Find where the given text appears and provide that cell's center as (x, y) coordinate. 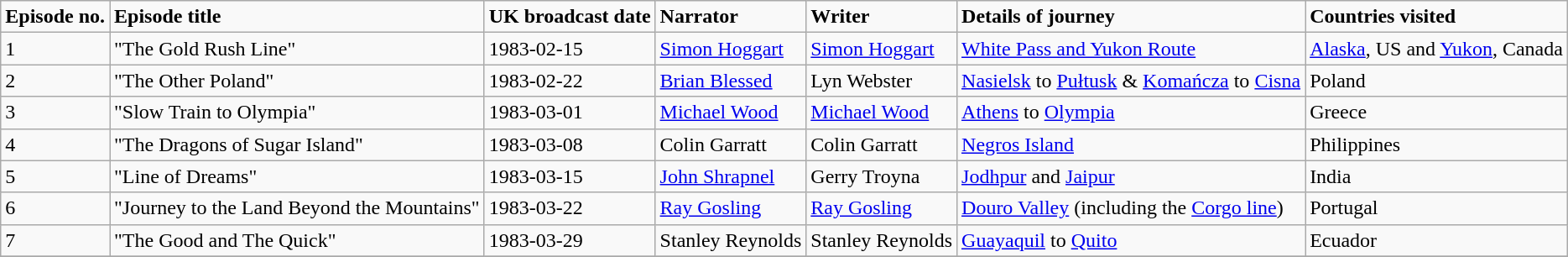
"The Dragons of Sugar Island" (297, 144)
3 (55, 113)
UK broadcast date (570, 17)
Alaska, US and Yukon, Canada (1436, 49)
Negros Island (1131, 144)
"Line of Dreams" (297, 176)
Brian Blessed (731, 81)
1983-03-29 (570, 240)
"The Gold Rush Line" (297, 49)
1983-03-01 (570, 113)
Ecuador (1436, 240)
John Shrapnel (731, 176)
5 (55, 176)
Douro Valley (including the Corgo line) (1131, 208)
Details of journey (1131, 17)
White Pass and Yukon Route (1131, 49)
"The Good and The Quick" (297, 240)
Nasielsk to Pułtusk & Komańcza to Cisna (1131, 81)
7 (55, 240)
Narrator (731, 17)
Poland (1436, 81)
2 (55, 81)
1983-02-15 (570, 49)
1983-03-08 (570, 144)
Portugal (1436, 208)
India (1436, 176)
Guayaquil to Quito (1131, 240)
"Slow Train to Olympia" (297, 113)
Greece (1436, 113)
1983-03-15 (570, 176)
1983-02-22 (570, 81)
4 (55, 144)
Episode title (297, 17)
Episode no. (55, 17)
1983-03-22 (570, 208)
Lyn Webster (882, 81)
"The Other Poland" (297, 81)
Philippines (1436, 144)
Gerry Troyna (882, 176)
Countries visited (1436, 17)
6 (55, 208)
1 (55, 49)
Jodhpur and Jaipur (1131, 176)
"Journey to the Land Beyond the Mountains" (297, 208)
Writer (882, 17)
Athens to Olympia (1131, 113)
